Detect which cell encompasses the target text, then output its [x, y] center coordinate. 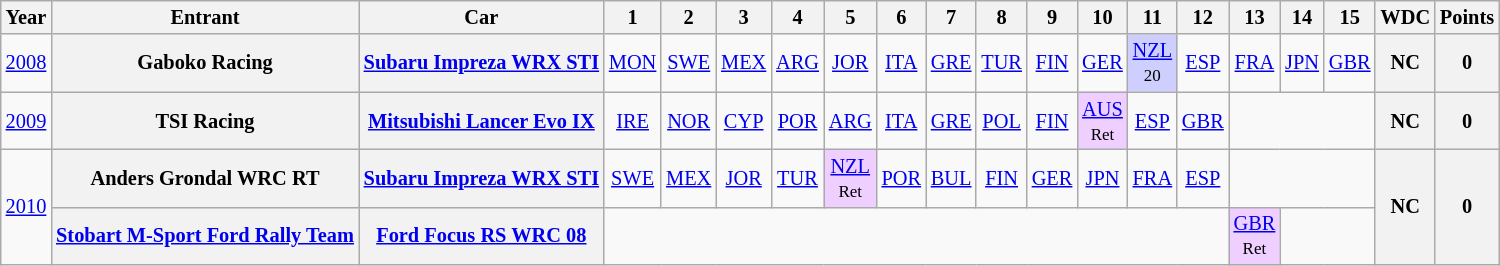
5 [850, 17]
WDC [1405, 17]
Ford Focus RS WRC 08 [482, 236]
BUL [951, 178]
14 [1302, 17]
TSI Racing [205, 121]
2008 [26, 63]
Year [26, 17]
13 [1255, 17]
3 [744, 17]
AUSRet [1102, 121]
6 [902, 17]
11 [1152, 17]
8 [1001, 17]
2010 [26, 206]
GBRRet [1255, 236]
POL [1001, 121]
2009 [26, 121]
10 [1102, 17]
Stobart M-Sport Ford Rally Team [205, 236]
Points [1467, 17]
Mitsubishi Lancer Evo IX [482, 121]
CYP [744, 121]
Anders Grondal WRC RT [205, 178]
7 [951, 17]
15 [1350, 17]
9 [1052, 17]
MON [632, 63]
Car [482, 17]
4 [798, 17]
1 [632, 17]
Entrant [205, 17]
12 [1203, 17]
IRE [632, 121]
2 [688, 17]
NOR [688, 121]
NZLRet [850, 178]
NZL20 [1152, 63]
Gaboko Racing [205, 63]
